Determine the [X, Y] coordinate at the center of the cell enclosing the given text.  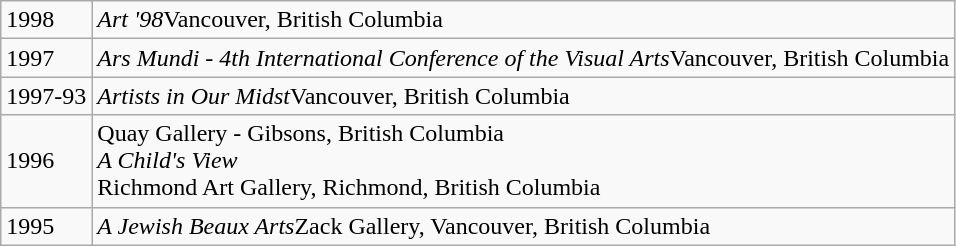
1995 [46, 226]
A Jewish Beaux ArtsZack Gallery, Vancouver, British Columbia [524, 226]
Quay Gallery - Gibsons, British ColumbiaA Child's ViewRichmond Art Gallery, Richmond, British Columbia [524, 161]
1998 [46, 20]
1996 [46, 161]
Art '98Vancouver, British Columbia [524, 20]
Artists in Our MidstVancouver, British Columbia [524, 96]
1997-93 [46, 96]
1997 [46, 58]
Ars Mundi - 4th International Conference of the Visual ArtsVancouver, British Columbia [524, 58]
